Search for the cell housing the specified text and yield its (x, y) center coordinate. 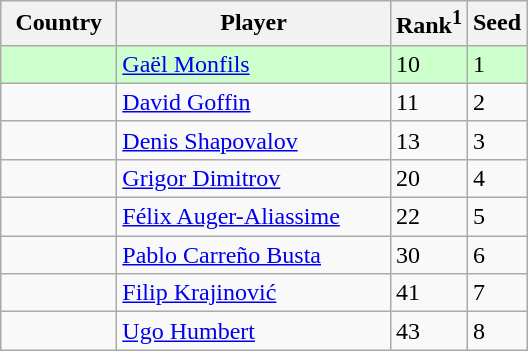
David Goffin (254, 102)
Ugo Humbert (254, 331)
11 (428, 102)
10 (428, 64)
43 (428, 331)
6 (496, 255)
22 (428, 217)
Gaël Monfils (254, 64)
Pablo Carreño Busta (254, 255)
4 (496, 178)
Player (254, 24)
Filip Krajinović (254, 293)
3 (496, 140)
Country (59, 24)
30 (428, 255)
13 (428, 140)
2 (496, 102)
1 (496, 64)
20 (428, 178)
Rank1 (428, 24)
41 (428, 293)
Denis Shapovalov (254, 140)
8 (496, 331)
7 (496, 293)
Grigor Dimitrov (254, 178)
Félix Auger-Aliassime (254, 217)
Seed (496, 24)
5 (496, 217)
